Search for the cell housing the specified text and yield its [X, Y] center coordinate. 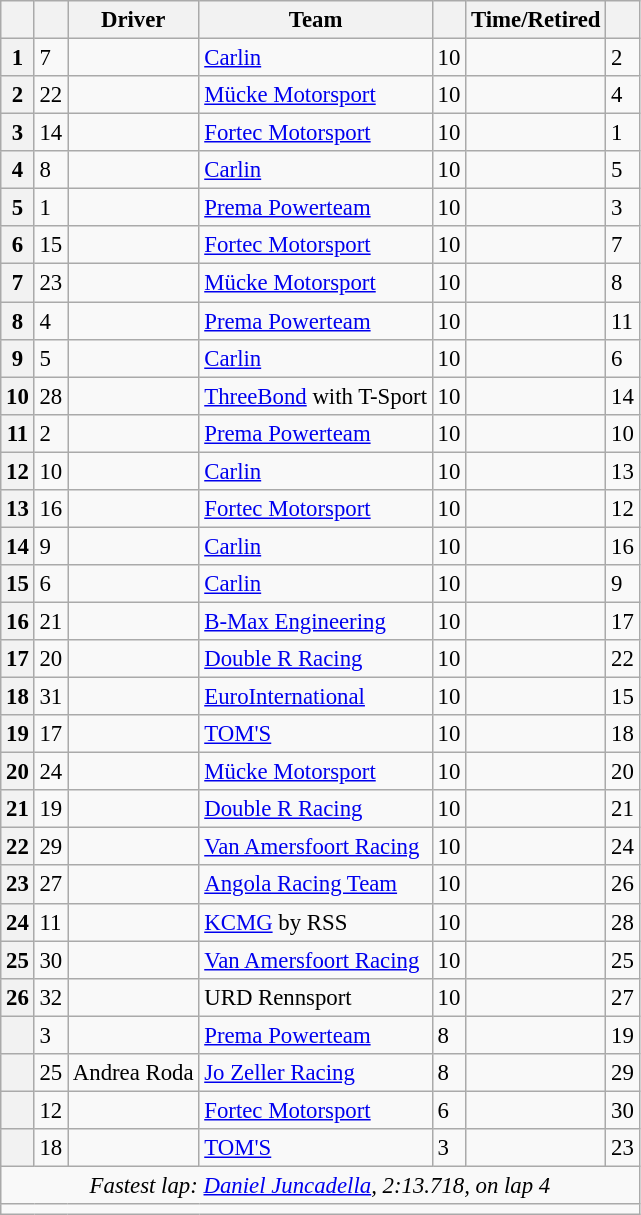
Time/Retired [536, 20]
B-Max Engineering [316, 621]
Angola Racing Team [316, 885]
ThreeBond with T-Sport [316, 396]
Fastest lap: Daniel Juncadella, 2:13.718, on lap 4 [320, 1185]
Jo Zeller Racing [316, 1073]
EuroInternational [316, 697]
31 [50, 697]
Andrea Roda [134, 1073]
Team [316, 20]
KCMG by RSS [316, 922]
32 [50, 997]
Driver [134, 20]
URD Rennsport [316, 997]
